Output the [X, Y] coordinate of the center of the cell containing the given text.  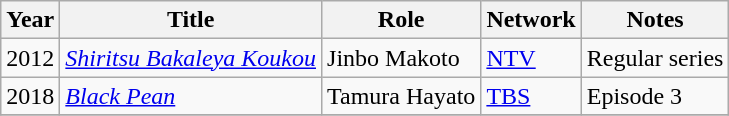
Role [402, 20]
Tamura Hayato [402, 96]
Notes [655, 20]
Jinbo Makoto [402, 58]
NTV [531, 58]
TBS [531, 96]
Shiritsu Bakaleya Koukou [191, 58]
2012 [30, 58]
Year [30, 20]
Black Pean [191, 96]
Title [191, 20]
Regular series [655, 58]
Network [531, 20]
Episode 3 [655, 96]
2018 [30, 96]
